Output the (X, Y) coordinate of the center of the cell containing the given text.  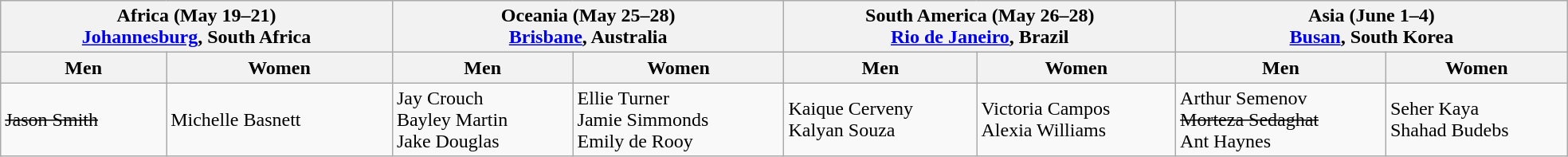
Kaique Cerveny Kalyan Souza (880, 120)
Jay Crouch Bayley Martin Jake Douglas (483, 120)
Oceania (May 25–28) Brisbane, Australia (588, 27)
Asia (June 1–4) Busan, South Korea (1372, 27)
Jason Smith (84, 120)
Africa (May 19–21) Johannesburg, South Africa (197, 27)
Victoria Campos Alexia Williams (1076, 120)
Michelle Basnett (280, 120)
South America (May 26–28) Rio de Janeiro, Brazil (980, 27)
Ellie Turner Jamie Simmonds Emily de Rooy (679, 120)
Arthur Semenov Morteza Sedaghat Ant Haynes (1281, 120)
Seher Kaya Shahad Budebs (1476, 120)
